Search for the cell housing the specified text and yield its (X, Y) center coordinate. 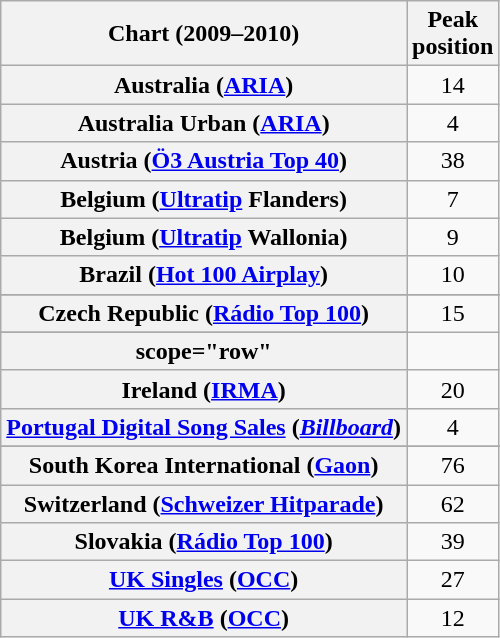
Czech Republic (Rádio Top 100) (204, 313)
27 (452, 580)
scope="row" (204, 351)
UK Singles (OCC) (204, 580)
Australia (ARIA) (204, 85)
Slovakia (Rádio Top 100) (204, 542)
76 (452, 465)
Chart (2009–2010) (204, 34)
20 (452, 389)
Belgium (Ultratip Wallonia) (204, 237)
7 (452, 199)
Austria (Ö3 Austria Top 40) (204, 161)
Peakposition (452, 34)
Switzerland (Schweizer Hitparade) (204, 503)
62 (452, 503)
15 (452, 313)
UK R&B (OCC) (204, 618)
38 (452, 161)
Portugal Digital Song Sales (Billboard) (204, 427)
Australia Urban (ARIA) (204, 123)
9 (452, 237)
12 (452, 618)
10 (452, 275)
South Korea International (Gaon) (204, 465)
Belgium (Ultratip Flanders) (204, 199)
39 (452, 542)
Brazil (Hot 100 Airplay) (204, 275)
14 (452, 85)
Ireland (IRMA) (204, 389)
